Output the (x, y) coordinate of the center of the cell containing the given text.  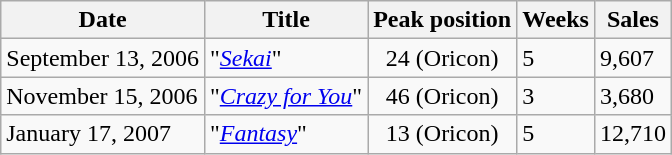
"Fantasy" (286, 134)
Date (103, 20)
13 (Oricon) (442, 134)
Peak position (442, 20)
24 (Oricon) (442, 58)
Title (286, 20)
9,607 (632, 58)
January 17, 2007 (103, 134)
12,710 (632, 134)
3,680 (632, 96)
November 15, 2006 (103, 96)
September 13, 2006 (103, 58)
"Crazy for You" (286, 96)
Weeks (556, 20)
Sales (632, 20)
46 (Oricon) (442, 96)
"Sekai" (286, 58)
3 (556, 96)
